Locate the cell with the specified text and output its (X, Y) center coordinate. 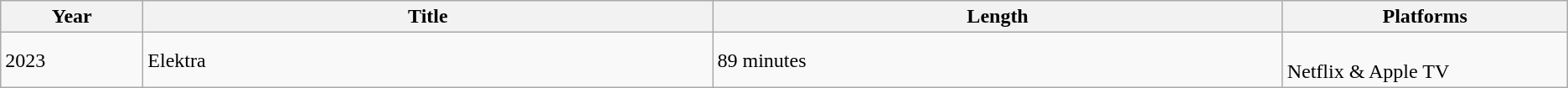
Length (998, 17)
Title (428, 17)
2023 (72, 60)
Elektra (428, 60)
Platforms (1425, 17)
89 minutes (998, 60)
Netflix & Apple TV (1425, 60)
Year (72, 17)
